Output the [x, y] coordinate of the center of the cell containing the given text.  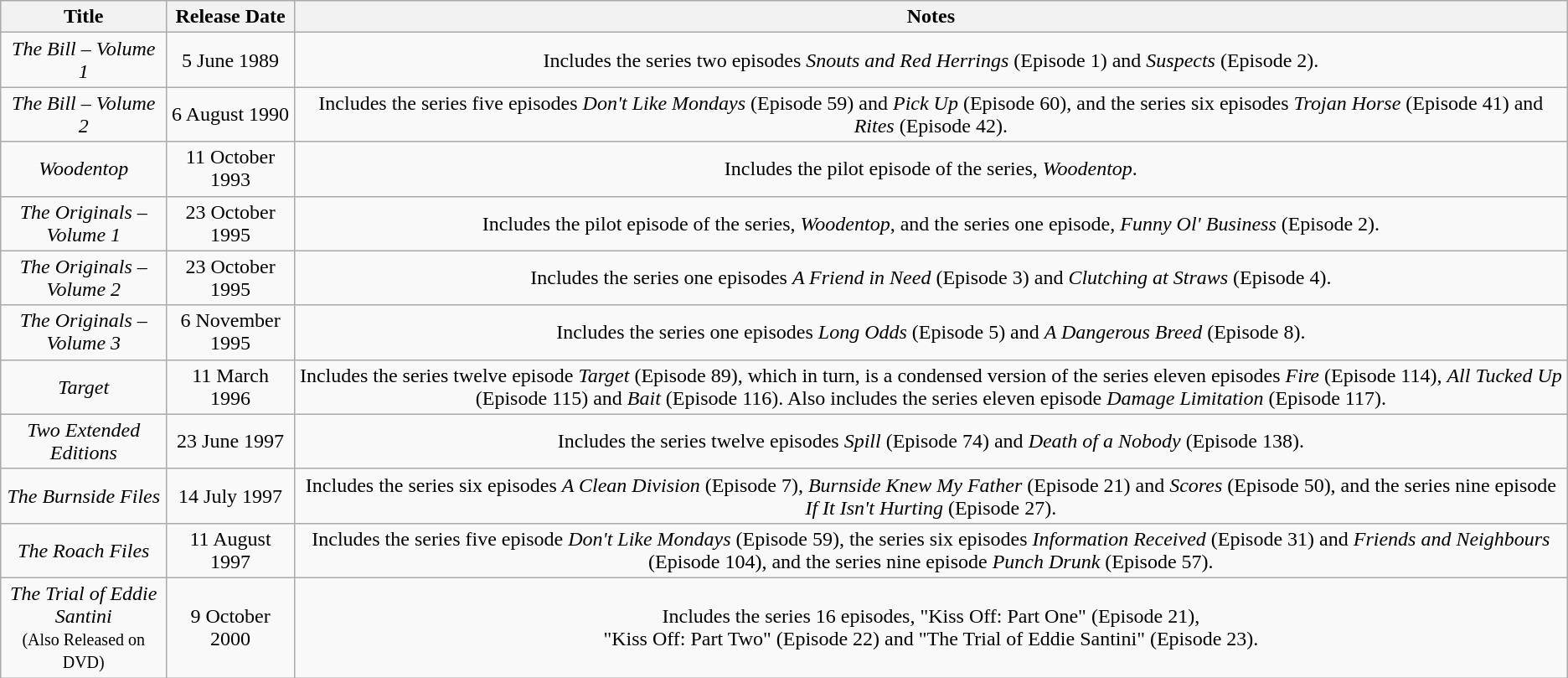
5 June 1989 [231, 60]
14 July 1997 [231, 496]
The Trial of Eddie Santini(Also Released on DVD) [84, 627]
Includes the series 16 episodes, "Kiss Off: Part One" (Episode 21), "Kiss Off: Part Two" (Episode 22) and "The Trial of Eddie Santini" (Episode 23). [931, 627]
Includes the pilot episode of the series, Woodentop. [931, 169]
The Originals – Volume 3 [84, 332]
Includes the series twelve episodes Spill (Episode 74) and Death of a Nobody (Episode 138). [931, 441]
6 November 1995 [231, 332]
Includes the series two episodes Snouts and Red Herrings (Episode 1) and Suspects (Episode 2). [931, 60]
Notes [931, 17]
11 October 1993 [231, 169]
The Bill – Volume 1 [84, 60]
Woodentop [84, 169]
Includes the series one episodes Long Odds (Episode 5) and A Dangerous Breed (Episode 8). [931, 332]
Includes the pilot episode of the series, Woodentop, and the series one episode, Funny Ol' Business (Episode 2). [931, 223]
9 October 2000 [231, 627]
Includes the series one episodes A Friend in Need (Episode 3) and Clutching at Straws (Episode 4). [931, 278]
The Originals – Volume 2 [84, 278]
11 March 1996 [231, 387]
The Roach Files [84, 550]
The Burnside Files [84, 496]
Two Extended Editions [84, 441]
Target [84, 387]
6 August 1990 [231, 114]
Title [84, 17]
23 June 1997 [231, 441]
The Originals – Volume 1 [84, 223]
Release Date [231, 17]
11 August 1997 [231, 550]
The Bill – Volume 2 [84, 114]
